Extract the [X, Y] coordinate from the center of the cell holding the provided text.  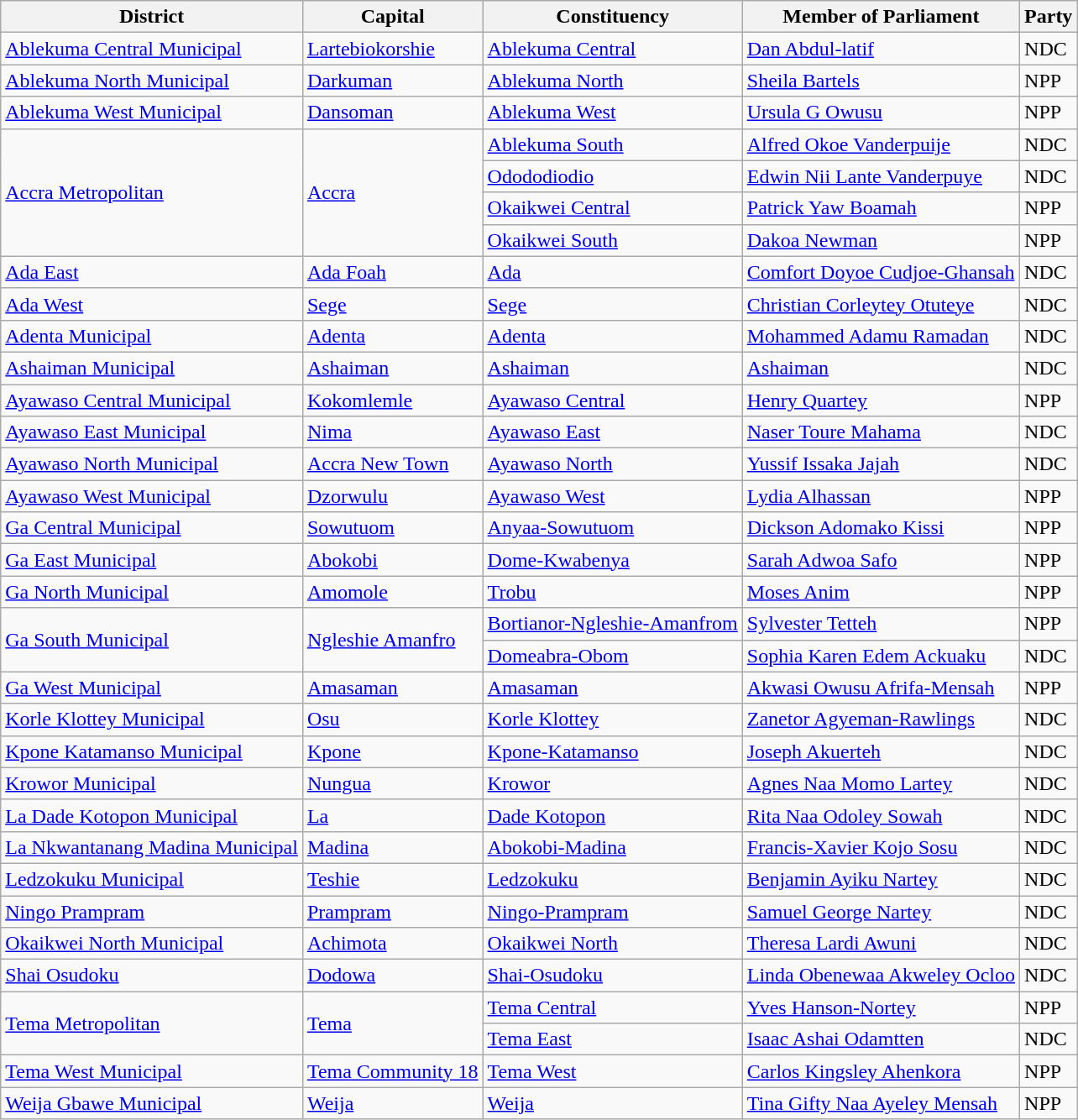
Ayawaso East Municipal [152, 432]
Samuel George Nartey [881, 911]
Agnes Naa Momo Lartey [881, 783]
Yussif Issaka Jajah [881, 464]
Ablekuma North [613, 81]
Naser Toure Mahama [881, 432]
Patrick Yaw Boamah [881, 208]
Prampram [393, 911]
Accra [393, 192]
Dodowa [393, 976]
Abokobi-Madina [613, 847]
Krowor [613, 783]
Trobu [613, 592]
Kpone-Katamanso [613, 751]
Ablekuma Central Municipal [152, 49]
Okaikwei North [613, 944]
Alfred Okoe Vanderpuije [881, 144]
Shai Osudoku [152, 976]
Ledzokuku [613, 879]
Isaac Ashai Odamtten [881, 1039]
Ga North Municipal [152, 592]
Sylvester Tetteh [881, 624]
Dade Kotopon [613, 815]
Ngleshie Amanfro [393, 640]
Moses Anim [881, 592]
Rita Naa Odoley Sowah [881, 815]
Abokobi [393, 560]
Sowutuom [393, 528]
Mohammed Adamu Ramadan [881, 336]
Sheila Bartels [881, 81]
Ablekuma Central [613, 49]
Accra Metropolitan [152, 192]
Lartebiokorshie [393, 49]
Ablekuma North Municipal [152, 81]
Ga East Municipal [152, 560]
Ada East [152, 272]
Ursula G Owusu [881, 113]
Tema Community 18 [393, 1071]
Lydia Alhassan [881, 496]
Odododiodio [613, 176]
Ga Central Municipal [152, 528]
Ayawaso North [613, 464]
Kpone Katamanso Municipal [152, 751]
Sarah Adwoa Safo [881, 560]
Ayawaso West Municipal [152, 496]
Ayawaso North Municipal [152, 464]
Anyaa-Sowutuom [613, 528]
La Dade Kotopon Municipal [152, 815]
Akwasi Owusu Afrifa-Mensah [881, 688]
Ada West [152, 304]
Party [1049, 17]
Kpone [393, 751]
Osu [393, 720]
Ayawaso Central Municipal [152, 400]
Capital [393, 17]
Korle Klottey Municipal [152, 720]
Tema East [613, 1039]
Kokomlemle [393, 400]
Ada Foah [393, 272]
Ayawaso Central [613, 400]
Ablekuma West Municipal [152, 113]
Okaikwei South [613, 240]
Ayawaso East [613, 432]
Francis-Xavier Kojo Sosu [881, 847]
District [152, 17]
Christian Corleytey Otuteye [881, 304]
Dan Abdul-latif [881, 49]
Edwin Nii Lante Vanderpuye [881, 176]
Yves Hanson-Nortey [881, 1007]
Ayawaso West [613, 496]
Nima [393, 432]
Korle Klottey [613, 720]
Achimota [393, 944]
Dansoman [393, 113]
Henry Quartey [881, 400]
Domeabra-Obom [613, 656]
Ningo Prampram [152, 911]
Okaikwei Central [613, 208]
Ga West Municipal [152, 688]
Darkuman [393, 81]
Tema West [613, 1071]
Tina Gifty Naa Ayeley Mensah [881, 1103]
Carlos Kingsley Ahenkora [881, 1071]
Dakoa Newman [881, 240]
Benjamin Ayiku Nartey [881, 879]
Tema Central [613, 1007]
Sophia Karen Edem Ackuaku [881, 656]
Constituency [613, 17]
Tema West Municipal [152, 1071]
La [393, 815]
Dickson Adomako Kissi [881, 528]
Adenta Municipal [152, 336]
Tema [393, 1023]
Okaikwei North Municipal [152, 944]
Nungua [393, 783]
Theresa Lardi Awuni [881, 944]
Ga South Municipal [152, 640]
Amomole [393, 592]
Ledzokuku Municipal [152, 879]
Linda Obenewaa Akweley Ocloo [881, 976]
Member of Parliament [881, 17]
Shai-Osudoku [613, 976]
La Nkwantanang Madina Municipal [152, 847]
Dome-Kwabenya [613, 560]
Ashaiman Municipal [152, 368]
Bortianor-Ngleshie-Amanfrom [613, 624]
Joseph Akuerteh [881, 751]
Teshie [393, 879]
Ningo-Prampram [613, 911]
Madina [393, 847]
Ada [613, 272]
Krowor Municipal [152, 783]
Zanetor Agyeman-Rawlings [881, 720]
Ablekuma West [613, 113]
Dzorwulu [393, 496]
Ablekuma South [613, 144]
Weija Gbawe Municipal [152, 1103]
Accra New Town [393, 464]
Comfort Doyoe Cudjoe-Ghansah [881, 272]
Tema Metropolitan [152, 1023]
